Pinpoint the cell where the given text exists, returning its (X, Y) midpoint coordinate. 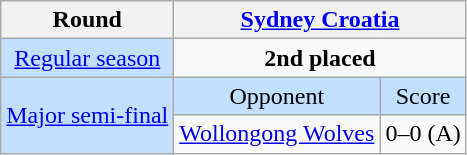
Score (423, 96)
Wollongong Wolves (277, 134)
Regular season (88, 58)
Major semi-final (88, 115)
Opponent (277, 96)
0–0 (A) (423, 134)
Sydney Croatia (320, 20)
2nd placed (320, 58)
Round (88, 20)
